Pinpoint the cell where the given text exists, returning its (X, Y) midpoint coordinate. 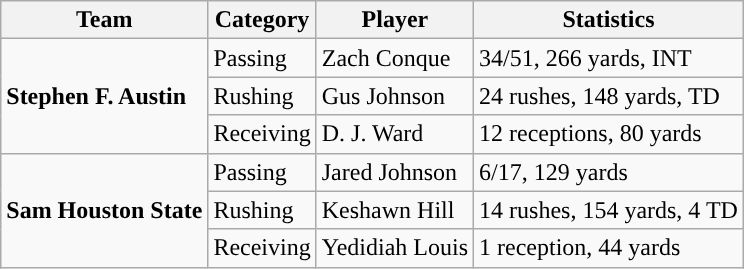
6/17, 129 yards (609, 172)
Stephen F. Austin (104, 96)
Jared Johnson (394, 172)
Gus Johnson (394, 96)
Zach Conque (394, 58)
Sam Houston State (104, 210)
12 receptions, 80 yards (609, 134)
Keshawn Hill (394, 210)
1 reception, 44 yards (609, 248)
34/51, 266 yards, INT (609, 58)
14 rushes, 154 yards, 4 TD (609, 210)
Yedidiah Louis (394, 248)
Statistics (609, 20)
24 rushes, 148 yards, TD (609, 96)
Player (394, 20)
Category (262, 20)
D. J. Ward (394, 134)
Team (104, 20)
